Pinpoint the cell where the given text exists, returning its [x, y] midpoint coordinate. 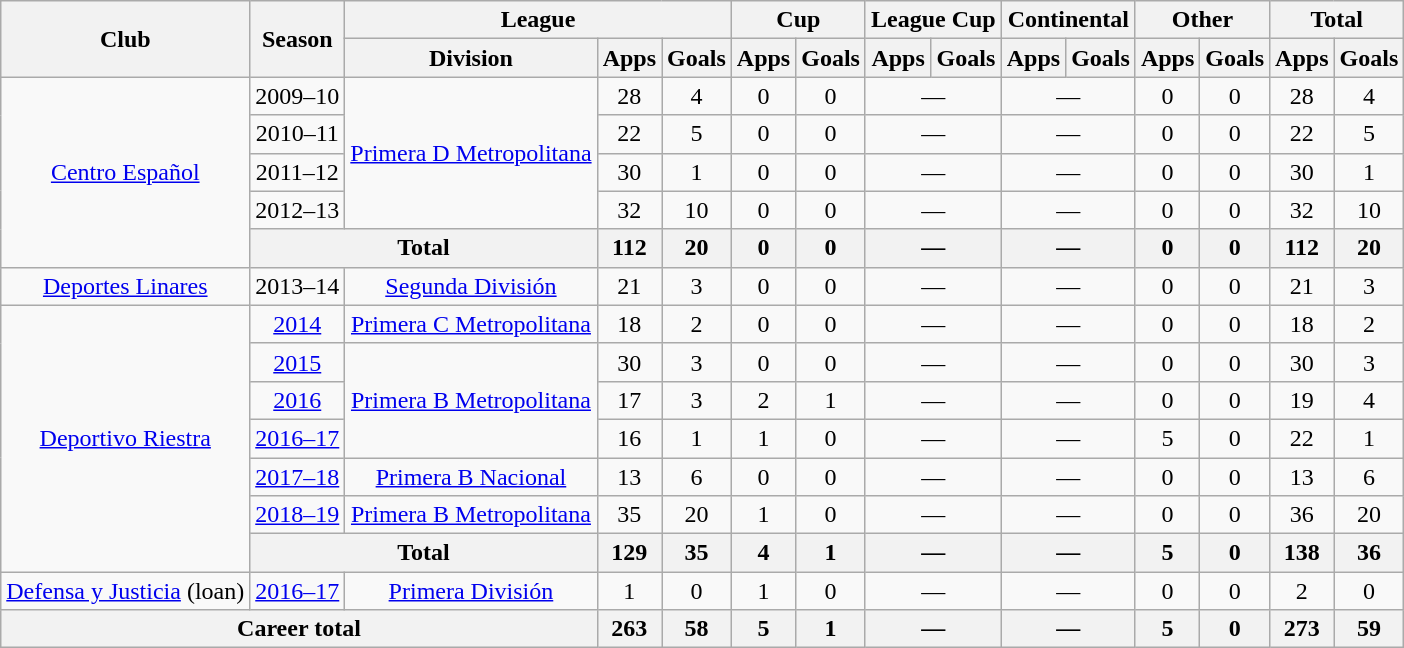
2018–19 [298, 515]
Defensa y Justicia (loan) [126, 591]
17 [629, 400]
Division [471, 58]
2012–13 [298, 210]
129 [629, 553]
58 [697, 629]
138 [1302, 553]
2017–18 [298, 477]
Primera B Nacional [471, 477]
16 [629, 438]
Cup [798, 20]
Other [1202, 20]
2016 [298, 400]
Primera División [471, 591]
League Cup [933, 20]
2013–14 [298, 286]
Centro Español [126, 172]
2011–12 [298, 172]
2010–11 [298, 134]
2014 [298, 324]
Deportes Linares [126, 286]
Segunda División [471, 286]
273 [1302, 629]
Club [126, 39]
Season [298, 39]
Career total [299, 629]
League [538, 20]
Deportivo Riestra [126, 438]
Primera D Metropolitana [471, 153]
19 [1302, 400]
2015 [298, 362]
59 [1369, 629]
263 [629, 629]
Primera C Metropolitana [471, 324]
2009–10 [298, 96]
Continental [1068, 20]
